Detect which cell encompasses the target text, then output its [X, Y] center coordinate. 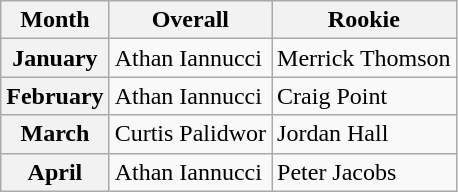
Month [55, 20]
April [55, 172]
Peter Jacobs [364, 172]
Jordan Hall [364, 134]
Craig Point [364, 96]
Merrick Thomson [364, 58]
Rookie [364, 20]
March [55, 134]
February [55, 96]
Overall [190, 20]
Curtis Palidwor [190, 134]
January [55, 58]
